Locate the cell with the specified text and output its [x, y] center coordinate. 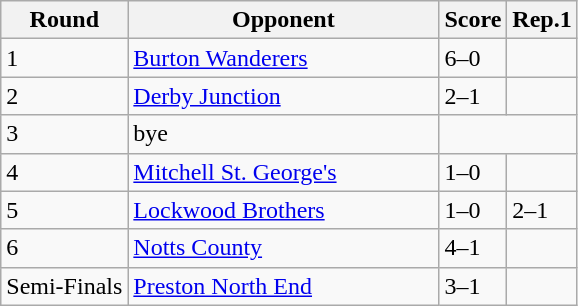
4 [64, 172]
bye [284, 134]
Mitchell St. George's [284, 172]
Notts County [284, 248]
6–0 [473, 58]
2 [64, 96]
3 [64, 134]
Derby Junction [284, 96]
Round [64, 20]
Lockwood Brothers [284, 210]
5 [64, 210]
4–1 [473, 248]
Preston North End [284, 286]
3–1 [473, 286]
1 [64, 58]
Score [473, 20]
Burton Wanderers [284, 58]
Semi-Finals [64, 286]
6 [64, 248]
Rep.1 [542, 20]
Opponent [284, 20]
